Return the [x, y] coordinate for the center point of the cell that contains the specified text.  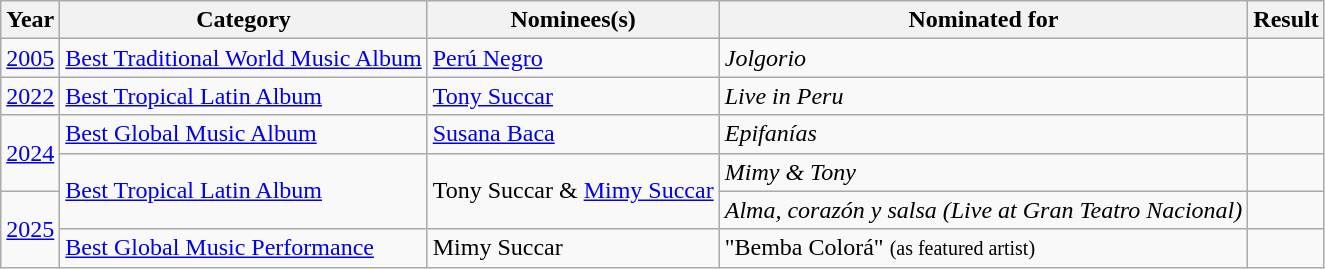
Mimy & Tony [984, 172]
Tony Succar [573, 96]
Best Global Music Album [244, 134]
2022 [30, 96]
Live in Peru [984, 96]
"Bemba Colorá" (as featured artist) [984, 248]
2025 [30, 229]
Perú Negro [573, 58]
Mimy Succar [573, 248]
Nominees(s) [573, 20]
Result [1286, 20]
Best Traditional World Music Album [244, 58]
Tony Succar & Mimy Succar [573, 191]
2024 [30, 153]
Nominated for [984, 20]
Susana Baca [573, 134]
Year [30, 20]
Alma, corazón y salsa (Live at Gran Teatro Nacional) [984, 210]
2005 [30, 58]
Jolgorio [984, 58]
Best Global Music Performance [244, 248]
Category [244, 20]
Epifanías [984, 134]
